For the text-containing cell, return its midpoint in [x, y] coordinate format. 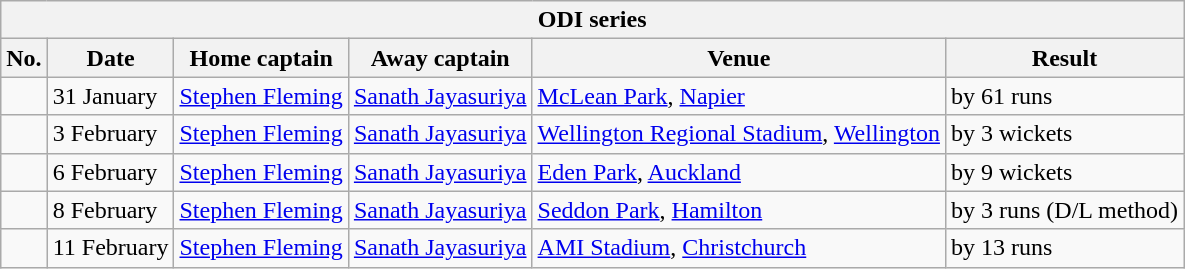
Date [110, 58]
Eden Park, Auckland [738, 172]
6 February [110, 172]
Seddon Park, Hamilton [738, 210]
Away captain [440, 58]
by 3 runs (D/L method) [1064, 210]
by 61 runs [1064, 96]
8 February [110, 210]
McLean Park, Napier [738, 96]
by 9 wickets [1064, 172]
Venue [738, 58]
Result [1064, 58]
31 January [110, 96]
3 February [110, 134]
Wellington Regional Stadium, Wellington [738, 134]
No. [24, 58]
ODI series [592, 20]
AMI Stadium, Christchurch [738, 248]
by 3 wickets [1064, 134]
11 February [110, 248]
Home captain [261, 58]
by 13 runs [1064, 248]
